Search for the cell housing the specified text and yield its [x, y] center coordinate. 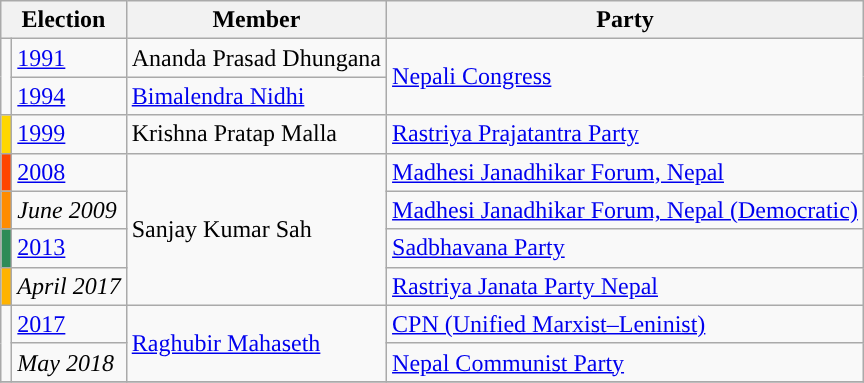
1999 [69, 134]
2008 [69, 172]
Party [626, 20]
1991 [69, 58]
1994 [69, 96]
Madhesi Janadhikar Forum, Nepal (Democratic) [626, 210]
Nepal Communist Party [626, 362]
Sanjay Kumar Sah [256, 229]
2017 [69, 324]
Ananda Prasad Dhungana [256, 58]
May 2018 [69, 362]
Rastriya Prajatantra Party [626, 134]
Krishna Pratap Malla [256, 134]
Raghubir Mahaseth [256, 343]
Election [64, 20]
Member [256, 20]
Nepali Congress [626, 77]
Bimalendra Nidhi [256, 96]
Madhesi Janadhikar Forum, Nepal [626, 172]
2013 [69, 248]
Sadbhavana Party [626, 248]
Rastriya Janata Party Nepal [626, 286]
June 2009 [69, 210]
CPN (Unified Marxist–Leninist) [626, 324]
April 2017 [69, 286]
